Output the [X, Y] coordinate of the center of the cell containing the given text.  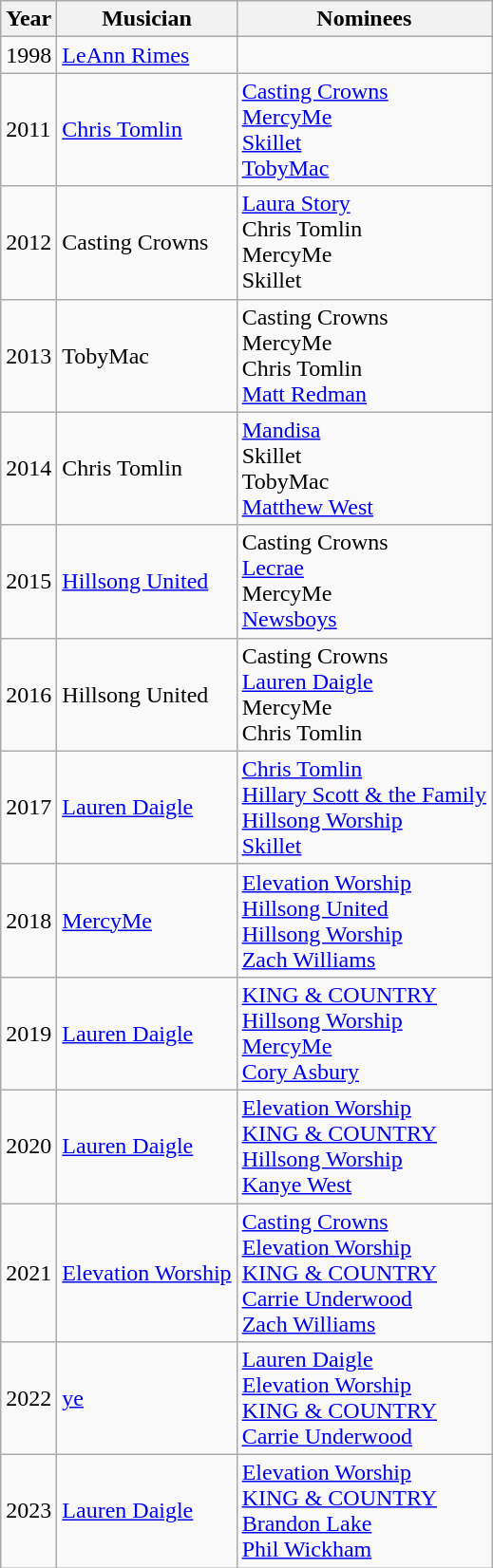
1998 [28, 55]
2017 [28, 807]
2019 [28, 1033]
2015 [28, 581]
Casting CrownsMercyMeSkilletTobyMac [364, 129]
ye [146, 1399]
Year [28, 19]
TobyMac [146, 355]
LeAnn Rimes [146, 55]
Lauren DaigleElevation WorshipKING & COUNTRYCarrie Underwood [364, 1399]
Casting CrownsLecraeMercyMeNewsboys [364, 581]
MandisaSkilletTobyMacMatthew West [364, 469]
Elevation WorshipKING & COUNTRYHillsong WorshipKanye West [364, 1147]
2016 [28, 695]
MercyMe [146, 921]
Elevation WorshipHillsong UnitedHillsong WorshipZach Williams [364, 921]
Musician [146, 19]
Elevation Worship [146, 1273]
Elevation WorshipKING & COUNTRYBrandon LakePhil Wickham [364, 1511]
2022 [28, 1399]
Laura StoryChris TomlinMercyMeSkillet [364, 243]
2013 [28, 355]
2014 [28, 469]
2018 [28, 921]
Nominees [364, 19]
2012 [28, 243]
2023 [28, 1511]
Casting CrownsMercyMeChris TomlinMatt Redman [364, 355]
2011 [28, 129]
Casting CrownsLauren DaigleMercyMeChris Tomlin [364, 695]
KING & COUNTRYHillsong WorshipMercyMeCory Asbury [364, 1033]
Chris TomlinHillary Scott & the FamilyHillsong WorshipSkillet [364, 807]
2021 [28, 1273]
Casting Crowns [146, 243]
Casting CrownsElevation WorshipKING & COUNTRYCarrie UnderwoodZach Williams [364, 1273]
2020 [28, 1147]
